Provide the [x, y] coordinate of the cell's center where the given text is located.  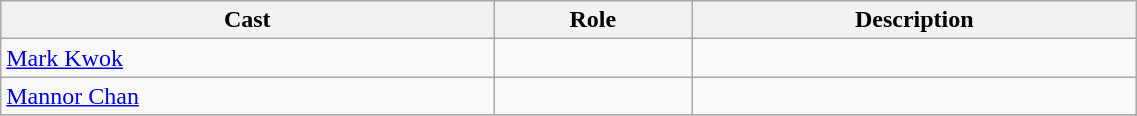
Mark Kwok [248, 58]
Description [914, 20]
Mannor Chan [248, 96]
Cast [248, 20]
Role [593, 20]
